Find where the given text appears and provide that cell's center as [X, Y] coordinate. 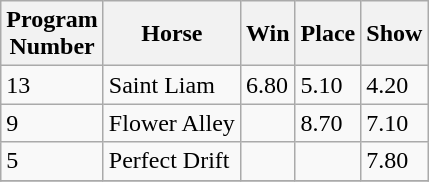
Flower Alley [172, 123]
Win [268, 34]
ProgramNumber [52, 34]
Place [328, 34]
9 [52, 123]
5 [52, 161]
Show [394, 34]
7.10 [394, 123]
6.80 [268, 85]
5.10 [328, 85]
7.80 [394, 161]
4.20 [394, 85]
8.70 [328, 123]
Perfect Drift [172, 161]
Saint Liam [172, 85]
13 [52, 85]
Horse [172, 34]
